For the text-containing cell, return its midpoint in (x, y) coordinate format. 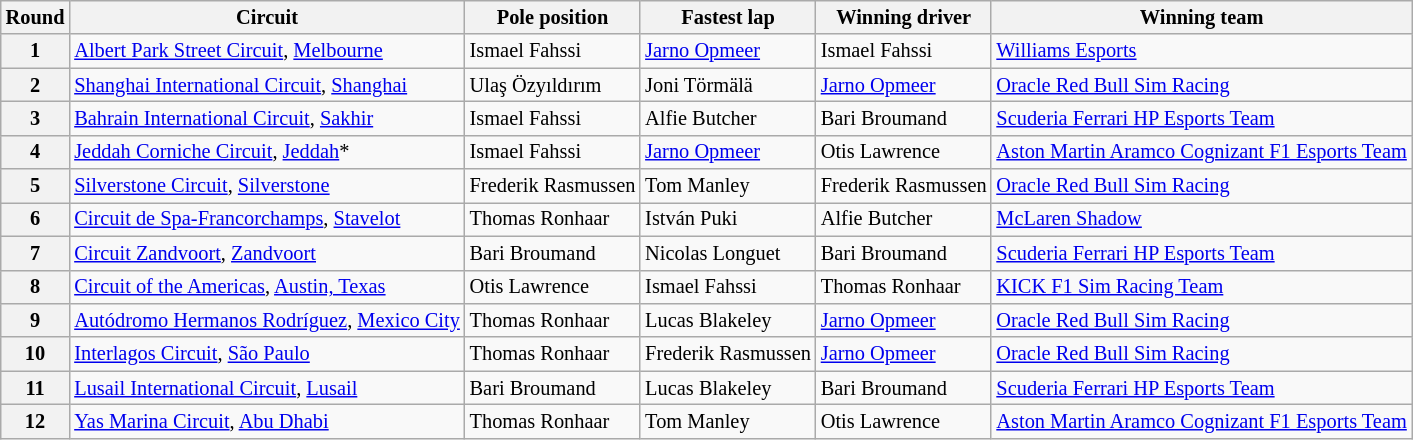
Silverstone Circuit, Silverstone (266, 186)
5 (36, 186)
Ulaş Özyıldırım (553, 85)
Joni Törmälä (728, 85)
Winning driver (904, 17)
6 (36, 219)
Autódromo Hermanos Rodríguez, Mexico City (266, 320)
Williams Esports (1201, 51)
Fastest lap (728, 17)
Nicolas Longuet (728, 253)
Circuit Zandvoort, Zandvoort (266, 253)
Bahrain International Circuit, Sakhir (266, 118)
Circuit of the Americas, Austin, Texas (266, 287)
Shanghai International Circuit, Shanghai (266, 85)
2 (36, 85)
Jeddah Corniche Circuit, Jeddah* (266, 152)
Interlagos Circuit, São Paulo (266, 354)
4 (36, 152)
KICK F1 Sim Racing Team (1201, 287)
1 (36, 51)
Round (36, 17)
7 (36, 253)
Lusail International Circuit, Lusail (266, 388)
3 (36, 118)
Winning team (1201, 17)
Yas Marina Circuit, Abu Dhabi (266, 421)
Circuit (266, 17)
Pole position (553, 17)
10 (36, 354)
8 (36, 287)
12 (36, 421)
9 (36, 320)
11 (36, 388)
István Puki (728, 219)
McLaren Shadow (1201, 219)
Circuit de Spa-Francorchamps, Stavelot (266, 219)
Albert Park Street Circuit, Melbourne (266, 51)
